Identify which cell holds the provided text, then report its [X, Y] central coordinate. 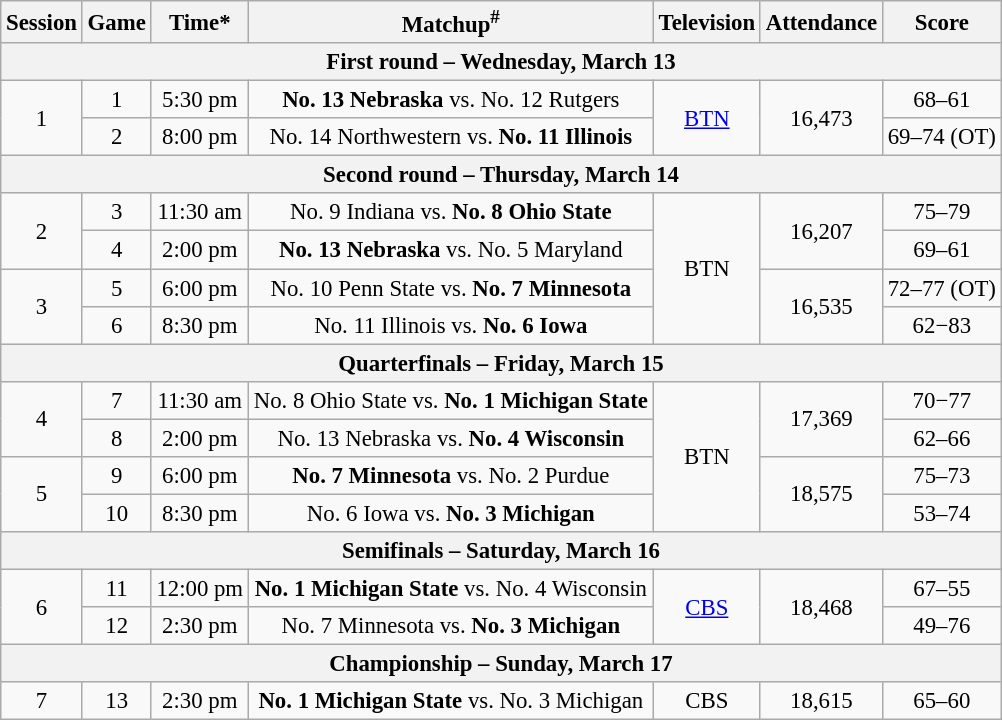
No. 8 Ohio State vs. No. 1 Michigan State [450, 400]
72–77 (OT) [942, 288]
10 [116, 513]
Television [706, 22]
8 [116, 438]
16,535 [821, 306]
53–74 [942, 513]
18,615 [821, 701]
Matchup# [450, 22]
62–66 [942, 438]
No. 13 Nebraska vs. No. 4 Wisconsin [450, 438]
49–76 [942, 626]
Quarterfinals – Friday, March 15 [501, 363]
Attendance [821, 22]
69–74 (OT) [942, 137]
12 [116, 626]
No. 6 Iowa vs. No. 3 Michigan [450, 513]
Second round – Thursday, March 14 [501, 175]
16,473 [821, 118]
No. 11 Illinois vs. No. 6 Iowa [450, 325]
5:30 pm [200, 100]
18,575 [821, 494]
No. 14 Northwestern vs. No. 11 Illinois [450, 137]
No. 1 Michigan State vs. No. 3 Michigan [450, 701]
No. 13 Nebraska vs. No. 12 Rutgers [450, 100]
75–79 [942, 213]
8:00 pm [200, 137]
First round – Wednesday, March 13 [501, 62]
No. 9 Indiana vs. No. 8 Ohio State [450, 213]
69–61 [942, 250]
No. 13 Nebraska vs. No. 5 Maryland [450, 250]
68–61 [942, 100]
12:00 pm [200, 588]
No. 7 Minnesota vs. No. 3 Michigan [450, 626]
18,468 [821, 606]
75–73 [942, 476]
Session [42, 22]
9 [116, 476]
67–55 [942, 588]
16,207 [821, 232]
Game [116, 22]
17,369 [821, 418]
No. 10 Penn State vs. No. 7 Minnesota [450, 288]
Score [942, 22]
No. 7 Minnesota vs. No. 2 Purdue [450, 476]
11 [116, 588]
13 [116, 701]
No. 1 Michigan State vs. No. 4 Wisconsin [450, 588]
70−77 [942, 400]
Championship – Sunday, March 17 [501, 664]
62−83 [942, 325]
65–60 [942, 701]
Semifinals – Saturday, March 16 [501, 551]
Time* [200, 22]
